Pinpoint the cell where the given text exists, returning its [x, y] midpoint coordinate. 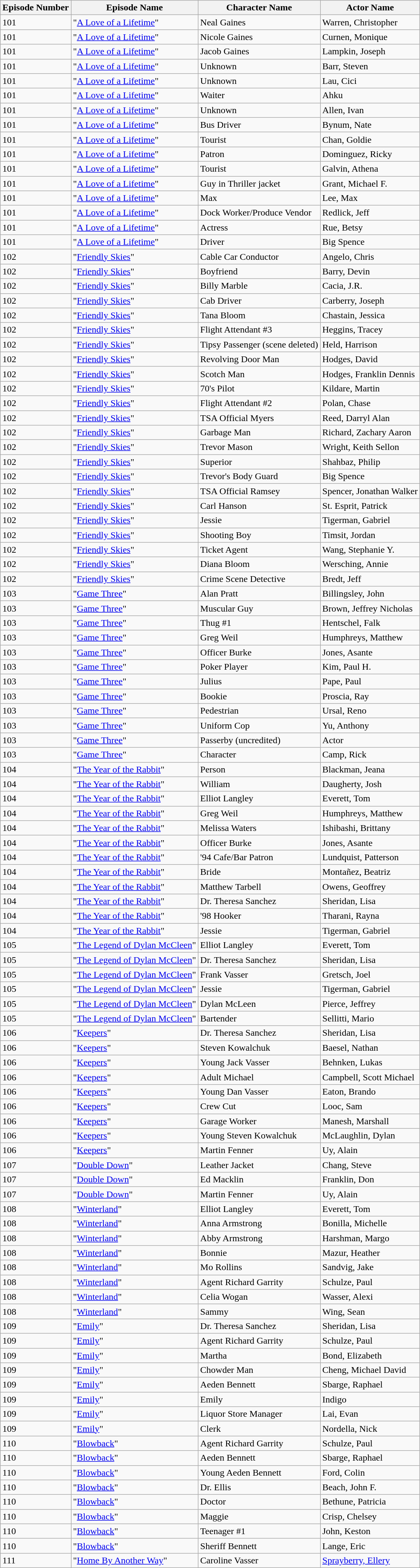
Superior [259, 462]
Ahku [370, 95]
Ford, Colin [370, 1473]
Billingsley, John [370, 593]
Anna Armstrong [259, 1224]
Sandvig, Jake [370, 1267]
Adult Michael [259, 1077]
Lundquist, Patterson [370, 857]
Clerk [259, 1429]
"Home By Another Way" [135, 1560]
Garbage Man [259, 433]
Bond, Elizabeth [370, 1355]
Ishibashi, Brittany [370, 828]
Warren, Christopher [370, 22]
'94 Cafe/Bar Patron [259, 857]
Leather Jacket [259, 1165]
Guy in Thriller jacket [259, 184]
Allen, Ivan [370, 110]
Uniform Cop [259, 725]
Abby Armstrong [259, 1238]
Wang, Stephanie Y. [370, 550]
Cable Car Conductor [259, 257]
Melissa Waters [259, 828]
Hodges, Franklin Dennis [370, 374]
Muscular Guy [259, 608]
Beach, John F. [370, 1487]
Crew Cut [259, 1106]
Franklin, Don [370, 1180]
Indigo [370, 1399]
Ed Macklin [259, 1180]
Ticket Agent [259, 550]
Revolving Door Man [259, 359]
Cacia, J.R. [370, 286]
Angelo, Chris [370, 257]
Max [259, 198]
Cheng, Michael David [370, 1370]
Pedestrian [259, 711]
Wright, Keith Sellon [370, 447]
Lai, Evan [370, 1414]
Driver [259, 242]
Behnken, Lukas [370, 1062]
Garage Worker [259, 1121]
Camp, Rick [370, 755]
Owens, Geoffrey [370, 886]
Bus Driver [259, 125]
Julius [259, 682]
Maggie [259, 1516]
Actress [259, 227]
Hentschel, Falk [370, 623]
Dylan McLeen [259, 1004]
Sellitti, Mario [370, 1018]
TSA Official Ramsey [259, 491]
Sprayberry, Ellery [370, 1560]
Episode Number [36, 8]
William [259, 784]
John, Keston [370, 1531]
Young Steven Kowalchuk [259, 1136]
Reed, Darryl Alan [370, 418]
Chang, Steve [370, 1165]
Character Name [259, 8]
Waiter [259, 95]
Actor Name [370, 8]
Tipsy Passenger (scene deleted) [259, 344]
Sammy [259, 1311]
Crime Scene Detective [259, 579]
Tharani, Rayna [370, 916]
Looc, Sam [370, 1106]
Boyfriend [259, 271]
Character [259, 755]
Billy Marble [259, 286]
Wing, Sean [370, 1311]
Manesh, Marshall [370, 1121]
Held, Harrison [370, 344]
Gretsch, Joel [370, 975]
Wasser, Alexi [370, 1297]
Martha [259, 1355]
Rue, Betsy [370, 227]
Barr, Steven [370, 66]
Young Jack Vasser [259, 1062]
Chowder Man [259, 1370]
Jacob Gaines [259, 52]
Mo Rollins [259, 1267]
Celia Wogan [259, 1297]
70's Pilot [259, 388]
Pape, Paul [370, 682]
McLaughlin, Dylan [370, 1136]
Bethune, Patricia [370, 1502]
Yu, Anthony [370, 725]
Alan Pratt [259, 593]
Hodges, David [370, 359]
Bride [259, 872]
Kildare, Martin [370, 388]
Flight Attendant #2 [259, 403]
Baesel, Nathan [370, 1048]
Flight Attendant #3 [259, 330]
Kim, Paul H. [370, 667]
Liquor Store Manager [259, 1414]
Carberry, Joseph [370, 301]
Galvin, Athena [370, 169]
Steven Kowalchuk [259, 1048]
Caroline Vasser [259, 1560]
Harshman, Margo [370, 1238]
Nicole Gaines [259, 37]
Episode Name [135, 8]
Dock Worker/Produce Vendor [259, 213]
Spencer, Jonathan Walker [370, 491]
Bonilla, Michelle [370, 1224]
Pierce, Jeffrey [370, 1004]
Lau, Cici [370, 81]
Chan, Goldie [370, 139]
Person [259, 769]
Sheriff Bennett [259, 1546]
Grant, Michael F. [370, 184]
Matthew Tarbell [259, 886]
Frank Vasser [259, 975]
Polan, Chase [370, 403]
Carl Hanson [259, 506]
Montañez, Beatriz [370, 872]
Dominguez, Ricky [370, 154]
Shahbaz, Philip [370, 462]
Timsit, Jordan [370, 535]
St. Esprit, Patrick [370, 506]
Nordella, Nick [370, 1429]
Cab Driver [259, 301]
Campbell, Scott Michael [370, 1077]
Eaton, Brando [370, 1092]
Crisp, Chelsey [370, 1516]
Ursal, Reno [370, 711]
Wersching, Annie [370, 564]
Bredt, Jeff [370, 579]
Richard, Zachary Aaron [370, 433]
Dr. Ellis [259, 1487]
TSA Official Myers [259, 418]
Proscia, Ray [370, 696]
Patron [259, 154]
Brown, Jeffrey Nicholas [370, 608]
Teenager #1 [259, 1531]
Bartender [259, 1018]
Shooting Boy [259, 535]
Barry, Devin [370, 271]
Chastain, Jessica [370, 315]
Blackman, Jeana [370, 769]
Doctor [259, 1502]
Lampkin, Joseph [370, 52]
Trevor Mason [259, 447]
Lange, Eric [370, 1546]
111 [36, 1560]
Neal Gaines [259, 22]
Curnen, Monique [370, 37]
'98 Hooker [259, 916]
Bonnie [259, 1253]
Actor [370, 740]
Poker Player [259, 667]
Passerby (uncredited) [259, 740]
Mazur, Heather [370, 1253]
Thug #1 [259, 623]
Lee, Max [370, 198]
Heggins, Tracey [370, 330]
Daugherty, Josh [370, 784]
Young Dan Vasser [259, 1092]
Trevor's Body Guard [259, 476]
Diana Bloom [259, 564]
Bookie [259, 696]
Young Aeden Bennett [259, 1473]
Tana Bloom [259, 315]
Bynum, Nate [370, 125]
Redlick, Jeff [370, 213]
Scotch Man [259, 374]
Emily [259, 1399]
